Identify which cell holds the provided text, then report its [x, y] central coordinate. 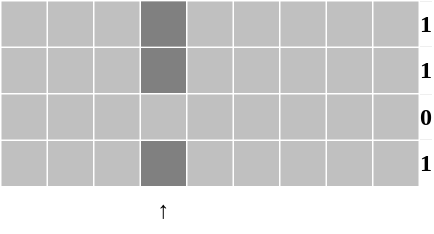
↑ [164, 210]
0 [426, 116]
